Return (X, Y) of the center of cell containing provided text 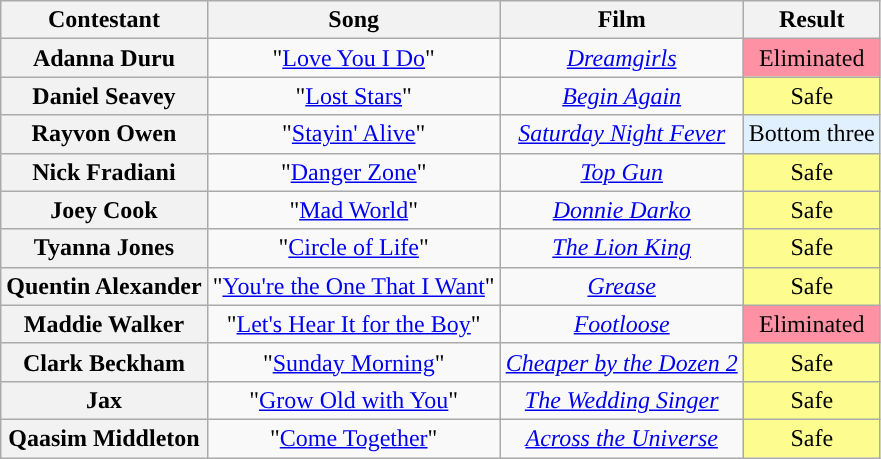
Dreamgirls (622, 58)
Saturday Night Fever (622, 134)
Nick Fradiani (104, 172)
Jax (104, 400)
Quentin Alexander (104, 286)
Donnie Darko (622, 210)
Begin Again (622, 96)
Across the Universe (622, 438)
"Grow Old with You" (354, 400)
Song (354, 20)
Bottom three (812, 134)
"Circle of Life" (354, 248)
Tyanna Jones (104, 248)
"Let's Hear It for the Boy" (354, 324)
Top Gun (622, 172)
Joey Cook (104, 210)
Grease (622, 286)
"Come Together" (354, 438)
Result (812, 20)
The Wedding Singer (622, 400)
Clark Beckham (104, 362)
Qaasim Middleton (104, 438)
"Mad World" (354, 210)
Rayvon Owen (104, 134)
The Lion King (622, 248)
Maddie Walker (104, 324)
Daniel Seavey (104, 96)
"Love You I Do" (354, 58)
Cheaper by the Dozen 2 (622, 362)
"Sunday Morning" (354, 362)
"You're the One That I Want" (354, 286)
"Stayin' Alive" (354, 134)
"Lost Stars" (354, 96)
"Danger Zone" (354, 172)
Film (622, 20)
Adanna Duru (104, 58)
Footloose (622, 324)
Contestant (104, 20)
